Extract the [x, y] coordinate from the center of the cell holding the provided text.  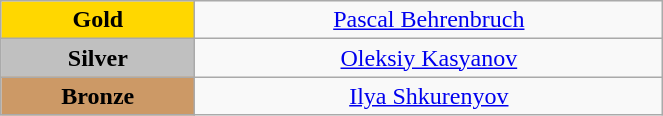
Bronze [98, 96]
Gold [98, 20]
Pascal Behrenbruch [429, 20]
Oleksiy Kasyanov [429, 58]
Silver [98, 58]
Ilya Shkurenyov [429, 96]
